Provide the (x, y) coordinate of the cell's center where the given text is located.  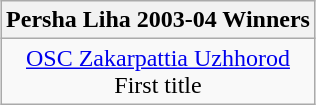
OSC Zakarpattia UzhhorodFirst title (158, 72)
Persha Liha 2003-04 Winners (158, 20)
